Locate the cell with the specified text and output its (X, Y) center coordinate. 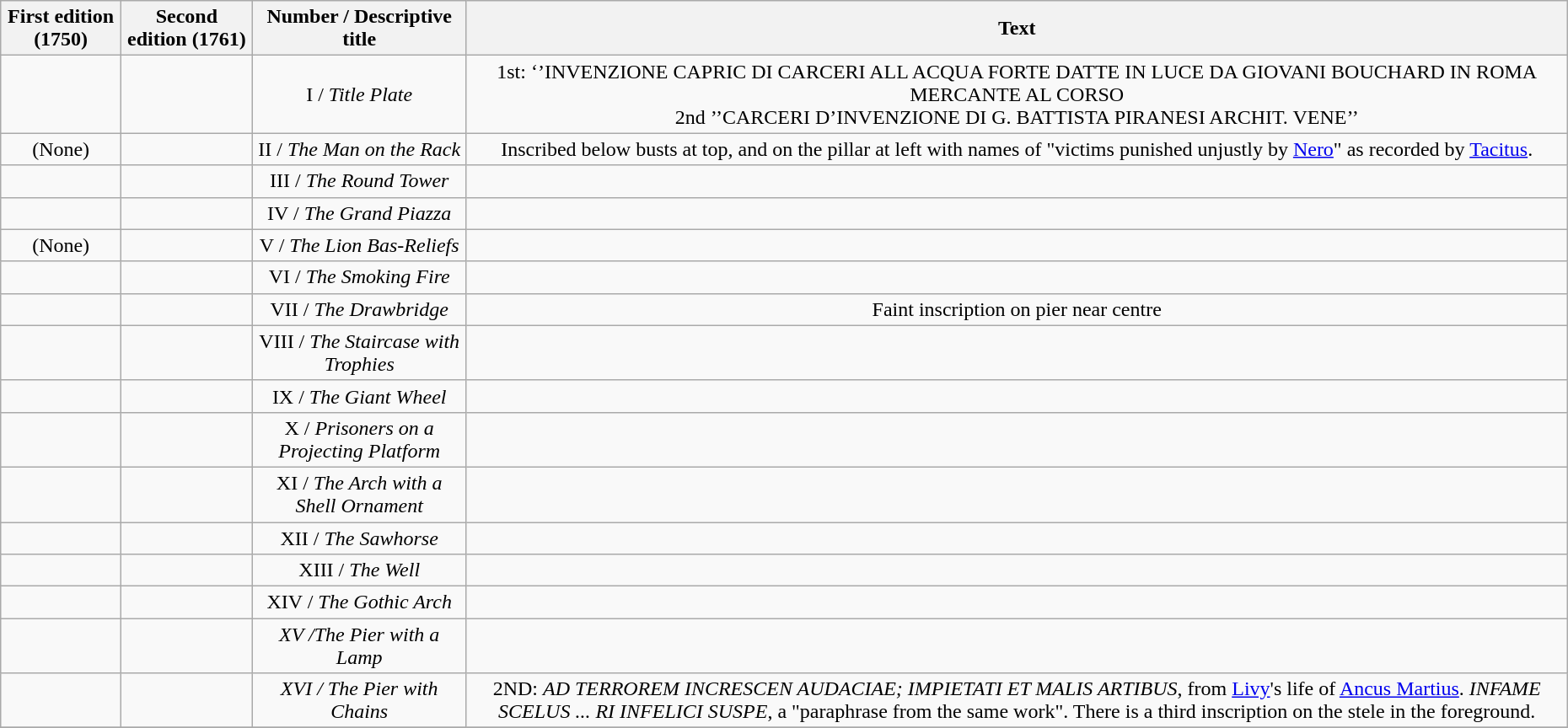
V / The Lion Bas-Reliefs (359, 245)
XV /The Pier with a Lamp (359, 645)
Faint inscription on pier near centre (1017, 309)
XVI / The Pier with Chains (359, 701)
Number / Descriptive title (359, 29)
Inscribed below busts at top, and on the pillar at left with names of "victims punished unjustly by Nero" as recorded by Tacitus. (1017, 149)
XIV / The Gothic Arch (359, 602)
III / The Round Tower (359, 181)
VIII / The Staircase with Trophies (359, 352)
X / Prisoners on a Projecting Platform (359, 440)
I / Title Plate (359, 94)
VI / The Smoking Fire (359, 277)
Second edition (1761) (186, 29)
II / The Man on the Rack (359, 149)
XII / The Sawhorse (359, 538)
XIII / The Well (359, 570)
First edition (1750) (61, 29)
Text (1017, 29)
VII / The Drawbridge (359, 309)
IV / The Grand Piazza (359, 213)
IX / The Giant Wheel (359, 396)
XI / The Arch with a Shell Ornament (359, 494)
